Provide the [x, y] coordinate of the cell's center where the given text is located.  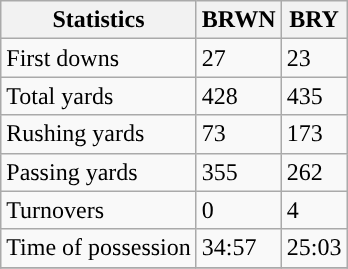
Total yards [99, 96]
Turnovers [99, 210]
173 [314, 134]
73 [238, 134]
First downs [99, 58]
Statistics [99, 20]
262 [314, 172]
25:03 [314, 248]
Rushing yards [99, 134]
435 [314, 96]
BRY [314, 20]
27 [238, 58]
0 [238, 210]
Time of possession [99, 248]
BRWN [238, 20]
428 [238, 96]
23 [314, 58]
34:57 [238, 248]
4 [314, 210]
Passing yards [99, 172]
355 [238, 172]
